Return [X, Y] of the center of cell containing provided text 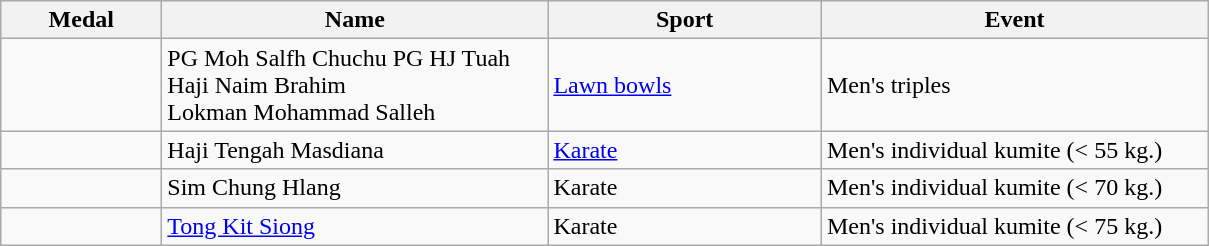
Lawn bowls [685, 85]
Men's individual kumite (< 70 kg.) [1014, 188]
PG Moh Salfh Chuchu PG HJ Tuah Haji Naim Brahim Lokman Mohammad Salleh [355, 85]
Sim Chung Hlang [355, 188]
Haji Tengah Masdiana [355, 150]
Men's individual kumite (< 75 kg.) [1014, 226]
Men's individual kumite (< 55 kg.) [1014, 150]
Medal [82, 20]
Name [355, 20]
Event [1014, 20]
Sport [685, 20]
Men's triples [1014, 85]
Tong Kit Siong [355, 226]
